From the cell containing the given text, extract its center point as [X, Y] coordinate. 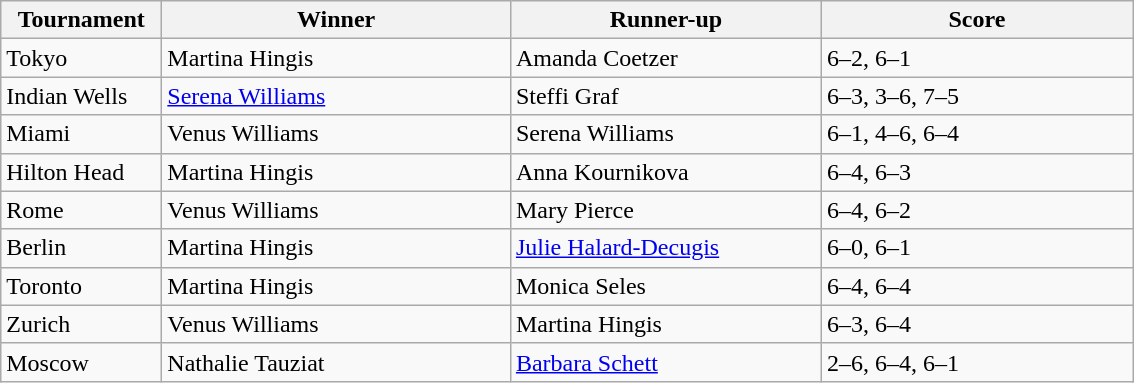
6–4, 6–4 [976, 286]
Tournament [82, 20]
Toronto [82, 286]
Score [976, 20]
Indian Wells [82, 96]
6–4, 6–2 [976, 210]
Runner-up [666, 20]
6–3, 6–4 [976, 324]
Hilton Head [82, 172]
6–2, 6–1 [976, 58]
Barbara Schett [666, 362]
Nathalie Tauziat [336, 362]
Julie Halard-Decugis [666, 248]
Steffi Graf [666, 96]
Zurich [82, 324]
2–6, 6–4, 6–1 [976, 362]
6–4, 6–3 [976, 172]
Anna Kournikova [666, 172]
Winner [336, 20]
6–1, 4–6, 6–4 [976, 134]
6–0, 6–1 [976, 248]
Mary Pierce [666, 210]
Moscow [82, 362]
Amanda Coetzer [666, 58]
Rome [82, 210]
Monica Seles [666, 286]
Tokyo [82, 58]
6–3, 3–6, 7–5 [976, 96]
Berlin [82, 248]
Miami [82, 134]
